Locate the cell with the specified text and output its [x, y] center coordinate. 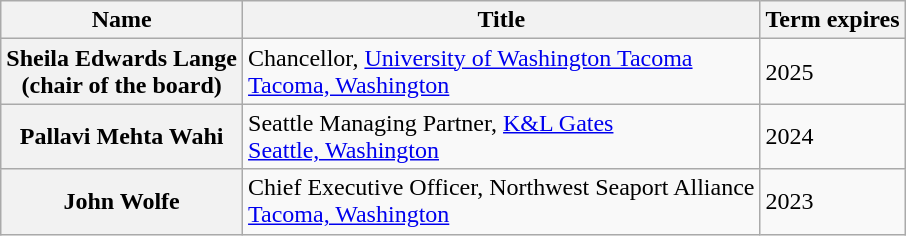
Pallavi Mehta Wahi [122, 136]
Sheila Edwards Lange(chair of the board) [122, 72]
2025 [832, 72]
Chief Executive Officer, Northwest Seaport AllianceTacoma, Washington [502, 202]
2024 [832, 136]
2023 [832, 202]
Seattle Managing Partner, K&L GatesSeattle, Washington [502, 136]
Chancellor, University of Washington TacomaTacoma, Washington [502, 72]
Title [502, 20]
Term expires [832, 20]
John Wolfe [122, 202]
Name [122, 20]
